Determine the [x, y] coordinate at the center of the cell enclosing the given text.  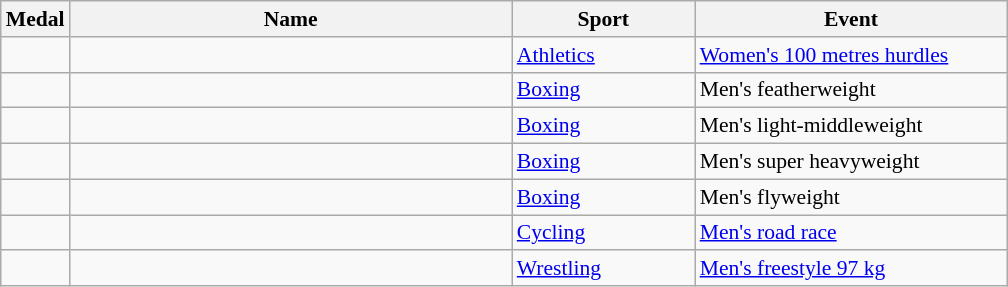
Event [852, 19]
Wrestling [604, 269]
Men's flyweight [852, 197]
Women's 100 metres hurdles [852, 55]
Men's freestyle 97 kg [852, 269]
Men's light-middleweight [852, 126]
Men's featherweight [852, 90]
Cycling [604, 233]
Men's road race [852, 233]
Medal [36, 19]
Athletics [604, 55]
Sport [604, 19]
Name [291, 19]
Men's super heavyweight [852, 162]
